Capture the cell that displays the provided text and extract its (x, y) central coordinate. 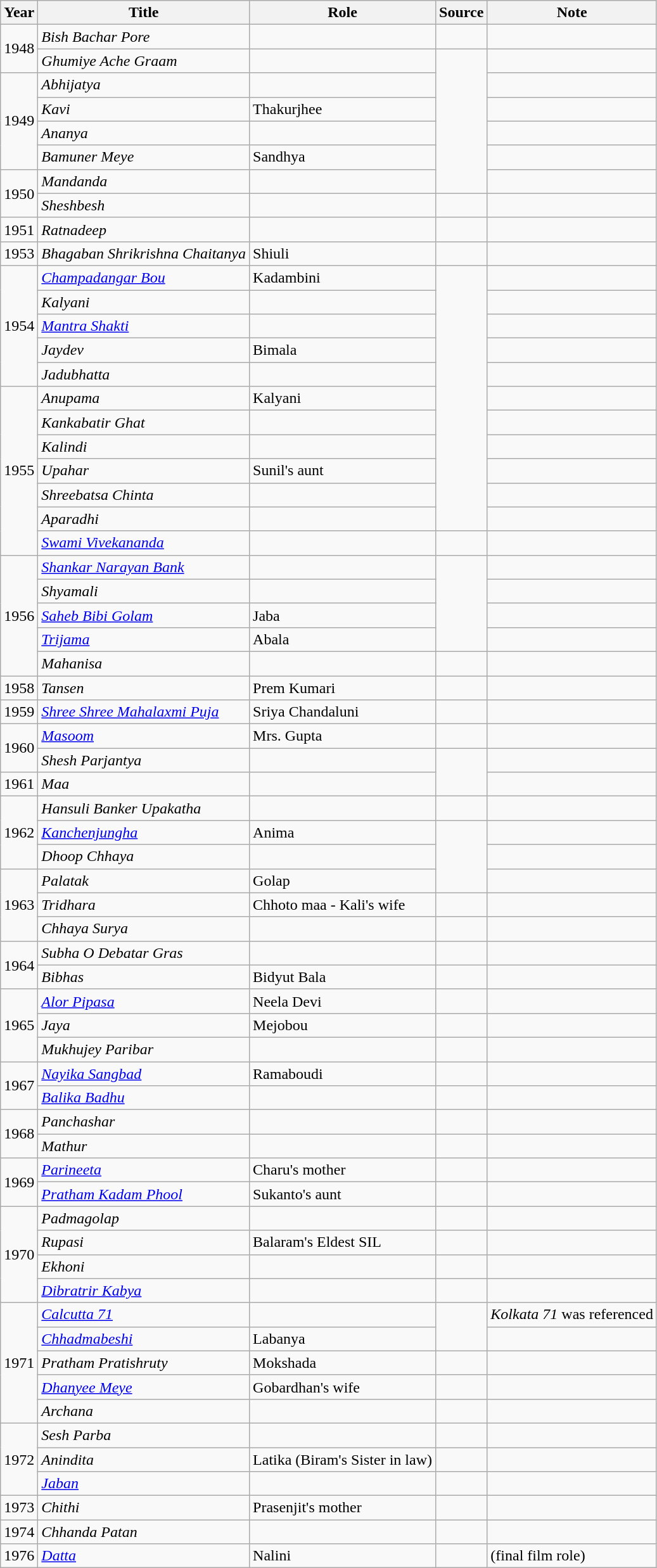
Ekhoni (144, 1266)
Pratham Kadam Phool (144, 1194)
Golap (343, 881)
Dibratrir Kabya (144, 1291)
Chhoto maa - Kali's wife (343, 905)
Abhijatya (144, 85)
Mantra Shakti (144, 326)
1962 (19, 832)
Mrs. Gupta (343, 736)
Abala (343, 639)
Anindita (144, 1459)
Padmagolap (144, 1218)
Bish Bachar Pore (144, 37)
Note (572, 13)
1976 (19, 1556)
Archana (144, 1411)
Prem Kumari (343, 687)
Ghumiye Ache Graam (144, 61)
1953 (19, 253)
Swami Vivekananda (144, 543)
Role (343, 13)
Latika (Biram's Sister in law) (343, 1459)
Bidyut Bala (343, 977)
1973 (19, 1508)
Source (461, 13)
1969 (19, 1182)
Chithi (144, 1508)
Year (19, 13)
Bhagaban Shrikrishna Chaitanya (144, 253)
Kolkata 71 was referenced (572, 1315)
Datta (144, 1556)
1958 (19, 687)
1971 (19, 1363)
Nalini (343, 1556)
Champadangar Bou (144, 277)
Mukhujey Paribar (144, 1049)
Labanya (343, 1339)
Shiuli (343, 253)
Dhanyee Meye (144, 1387)
1964 (19, 965)
1955 (19, 471)
Neela Devi (343, 1001)
Kadambini (343, 277)
Bamuner Meye (144, 157)
Jaban (144, 1484)
Ananya (144, 133)
1950 (19, 193)
Masoom (144, 736)
Nayika Sangbad (144, 1074)
Calcutta 71 (144, 1315)
1959 (19, 712)
Bimala (343, 350)
Chhaya Surya (144, 929)
Tansen (144, 687)
Sunil's aunt (343, 471)
Sriya Chandaluni (343, 712)
Jaba (343, 615)
1967 (19, 1086)
Jadubhatta (144, 374)
Ratnadeep (144, 229)
Prasenjit's mother (343, 1508)
1960 (19, 748)
Trijama (144, 639)
Parineeta (144, 1170)
Rupasi (144, 1242)
Alor Pipasa (144, 1001)
1948 (19, 49)
Shree Shree Mahalaxmi Puja (144, 712)
Sukanto's aunt (343, 1194)
1963 (19, 905)
Sandhya (343, 157)
Mahanisa (144, 663)
Jaya (144, 1025)
Title (144, 13)
Subha O Debatar Gras (144, 953)
Chhadmabeshi (144, 1339)
Gobardhan's wife (343, 1387)
Anima (343, 832)
Shreebatsa Chinta (144, 495)
Kalindi (144, 447)
Mejobou (343, 1025)
Shankar Narayan Bank (144, 567)
1951 (19, 229)
1965 (19, 1025)
Mandanda (144, 181)
1961 (19, 784)
Mokshada (343, 1363)
Thakurjhee (343, 109)
Panchashar (144, 1122)
Balaram's Eldest SIL (343, 1242)
Dhoop Chhaya (144, 857)
Mathur (144, 1146)
Ramaboudi (343, 1074)
Jaydev (144, 350)
Saheb Bibi Golam (144, 615)
1970 (19, 1254)
(final film role) (572, 1556)
Sesh Parba (144, 1435)
Kavi (144, 109)
Maa (144, 784)
Sheshbesh (144, 205)
Aparadhi (144, 519)
Palatak (144, 881)
Shyamali (144, 591)
Upahar (144, 471)
Balika Badhu (144, 1098)
Pratham Pratishruty (144, 1363)
Tridhara (144, 905)
Bibhas (144, 977)
1974 (19, 1532)
Hansuli Banker Upakatha (144, 808)
1968 (19, 1134)
Anupama (144, 398)
Kankabatir Ghat (144, 423)
Shesh Parjantya (144, 760)
Chhanda Patan (144, 1532)
Kanchenjungha (144, 832)
1972 (19, 1459)
1949 (19, 121)
1956 (19, 615)
1954 (19, 326)
Charu's mother (343, 1170)
